Return the [X, Y] coordinate for the center point of the cell that contains the specified text.  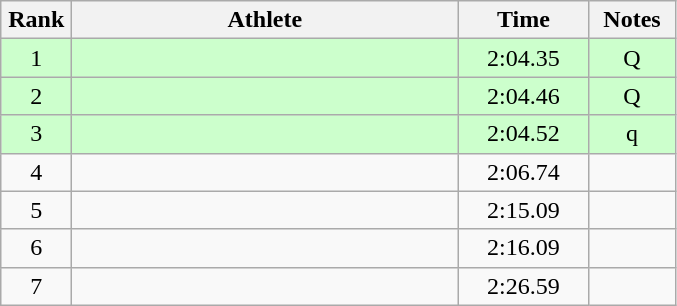
2:06.74 [524, 172]
2:16.09 [524, 248]
Rank [36, 20]
Notes [632, 20]
2:04.52 [524, 134]
6 [36, 248]
4 [36, 172]
1 [36, 58]
3 [36, 134]
7 [36, 286]
2:04.46 [524, 96]
q [632, 134]
2:15.09 [524, 210]
Athlete [265, 20]
Time [524, 20]
2:26.59 [524, 286]
2 [36, 96]
2:04.35 [524, 58]
5 [36, 210]
